Detect which cell encompasses the target text, then output its (x, y) center coordinate. 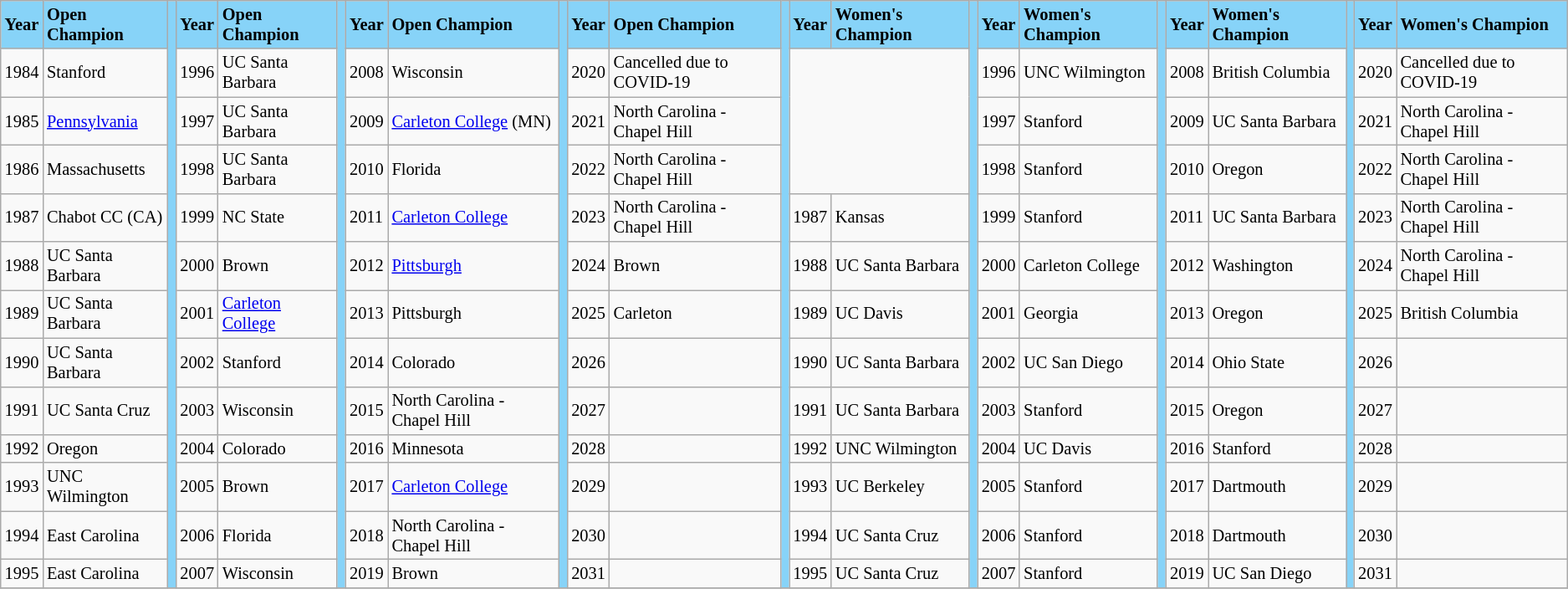
Washington (1278, 266)
Chabot CC (CA) (105, 218)
Ohio State (1278, 362)
1984 (22, 73)
Kansas (900, 218)
UC Berkeley (900, 487)
NC State (278, 218)
Pennsylvania (105, 121)
Georgia (1089, 314)
1985 (22, 121)
1986 (22, 169)
Carleton (696, 314)
Minnesota (473, 448)
Massachusetts (105, 169)
Carleton College (MN) (473, 121)
